From the cell containing the given text, extract its center point as (X, Y) coordinate. 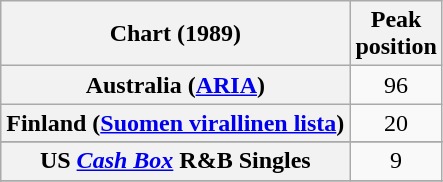
US Cash Box R&B Singles (176, 161)
Chart (1989) (176, 34)
Finland (Suomen virallinen lista) (176, 123)
9 (396, 161)
20 (396, 123)
Peak position (396, 34)
96 (396, 85)
Australia (ARIA) (176, 85)
